Pinpoint the cell where the given text exists, returning its [x, y] midpoint coordinate. 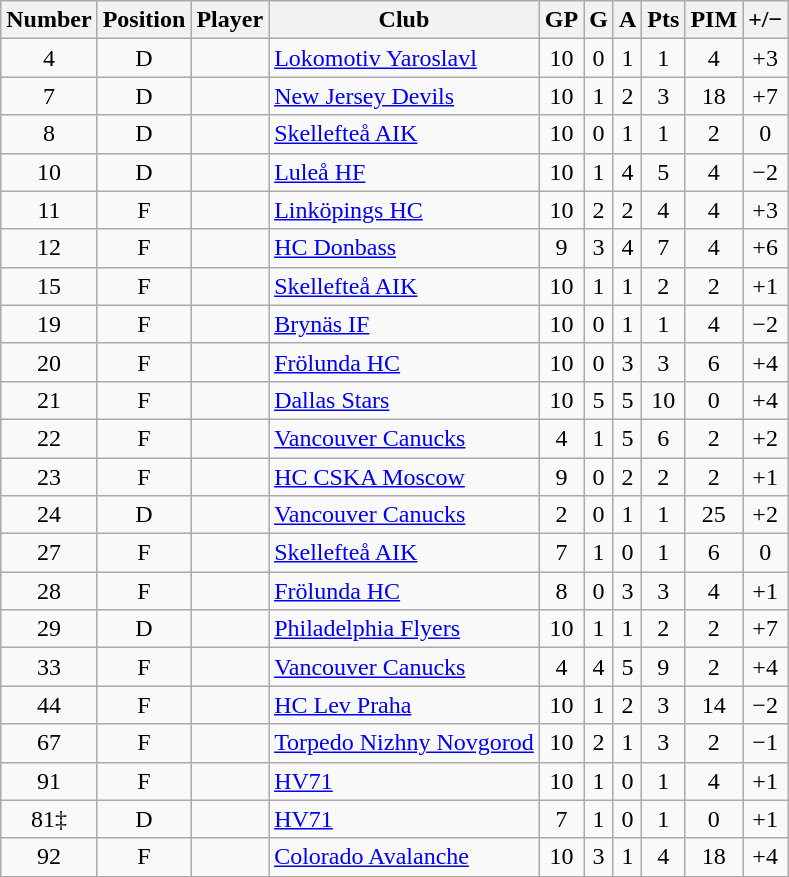
Player [230, 20]
Philadelphia Flyers [404, 629]
Colorado Avalanche [404, 857]
Dallas Stars [404, 400]
20 [49, 362]
+/− [766, 20]
Lokomotiv Yaroslavl [404, 58]
HC CSKA Moscow [404, 477]
15 [49, 286]
27 [49, 553]
24 [49, 515]
Torpedo Nizhny Novgorod [404, 743]
91 [49, 781]
67 [49, 743]
HC Lev Praha [404, 705]
44 [49, 705]
−1 [766, 743]
+6 [766, 248]
Luleå HF [404, 172]
19 [49, 324]
81‡ [49, 819]
Brynäs IF [404, 324]
28 [49, 591]
Pts [664, 20]
HC Donbass [404, 248]
22 [49, 438]
A [627, 20]
PIM [714, 20]
New Jersey Devils [404, 96]
Position [144, 20]
G [599, 20]
33 [49, 667]
Number [49, 20]
25 [714, 515]
11 [49, 210]
Club [404, 20]
29 [49, 629]
21 [49, 400]
92 [49, 857]
GP [561, 20]
14 [714, 705]
12 [49, 248]
Linköpings HC [404, 210]
23 [49, 477]
